Search for the cell housing the specified text and yield its [X, Y] center coordinate. 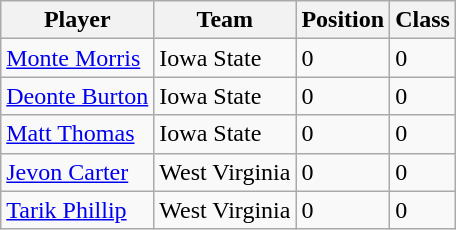
Class [423, 20]
Monte Morris [78, 58]
Position [343, 20]
Tarik Phillip [78, 210]
Jevon Carter [78, 172]
Player [78, 20]
Team [225, 20]
Matt Thomas [78, 134]
Deonte Burton [78, 96]
